Locate the cell with the specified text and output its [x, y] center coordinate. 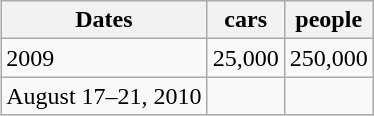
cars [246, 20]
250,000 [328, 58]
Dates [104, 20]
August 17–21, 2010 [104, 96]
2009 [104, 58]
people [328, 20]
25,000 [246, 58]
